Return the (X, Y) coordinate for the center point of the cell that contains the specified text.  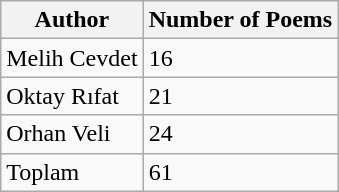
Number of Poems (240, 20)
Toplam (72, 172)
21 (240, 96)
24 (240, 134)
61 (240, 172)
Orhan Veli (72, 134)
16 (240, 58)
Oktay Rıfat (72, 96)
Melih Cevdet (72, 58)
Author (72, 20)
